Provide the [x, y] coordinate of the cell's center where the given text is located.  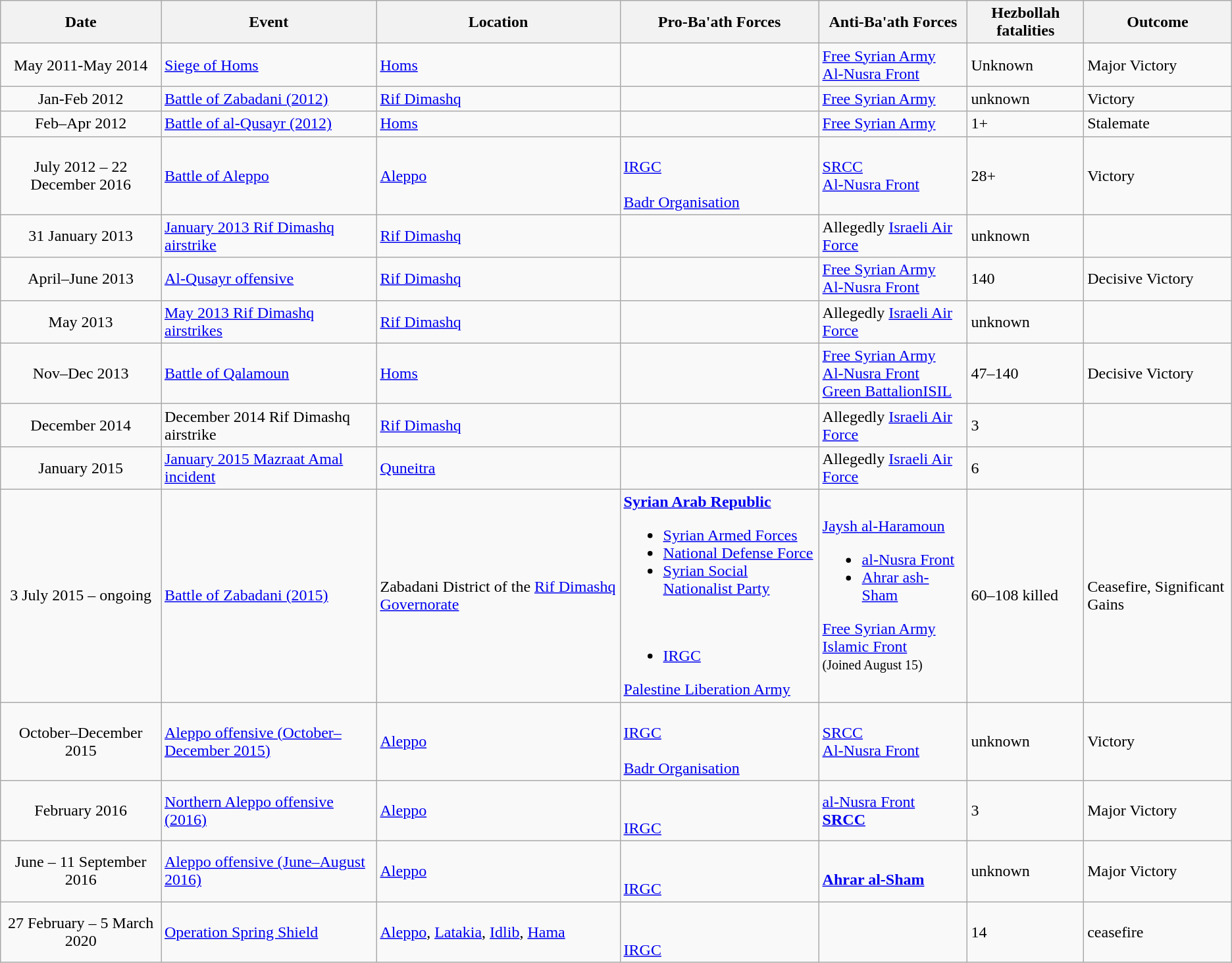
Siege of Homs [269, 65]
Quneitra [498, 467]
14 [1025, 932]
Location [498, 22]
February 2016 [81, 811]
January 2015 [81, 467]
Pro-Ba'ath Forces [719, 22]
May 2011-May 2014 [81, 65]
Battle of Zabadani (2012) [269, 99]
3 July 2015 – ongoing [81, 595]
May 2013 Rif Dimashq airstrikes [269, 321]
Battle of al-Qusayr (2012) [269, 124]
Anti-Ba'ath Forces [893, 22]
28+ [1025, 175]
47–140 [1025, 373]
27 February – 5 March 2020 [81, 932]
Operation Spring Shield [269, 932]
January 2013 Rif Dimashq airstrike [269, 236]
Aleppo, Latakia, Idlib, Hama [498, 932]
Northern Aleppo offensive (2016) [269, 811]
Event [269, 22]
Ahrar al-Sham [893, 872]
Jaysh al-Haramoun al-Nusra Front Ahrar ash-Sham Free Syrian Army Islamic Front(Joined August 15) [893, 595]
May 2013 [81, 321]
Free Syrian ArmyAl-Nusra FrontGreen BattalionISIL [893, 373]
Aleppo offensive (June–August 2016) [269, 872]
June – 11 September 2016 [81, 872]
Outcome [1158, 22]
140 [1025, 279]
60–108 killed [1025, 595]
October–December 2015 [81, 741]
January 2015 Mazraat Amal incident [269, 467]
December 2014 Rif Dimashq airstrike [269, 425]
Syrian Arab Republic Syrian Armed Forces National Defense Force Syrian Social Nationalist Party IRGC Palestine Liberation Army [719, 595]
April–June 2013 [81, 279]
Battle of Aleppo [269, 175]
Zabadani District of the Rif Dimashq Governorate [498, 595]
1+ [1025, 124]
31 January 2013 [81, 236]
6 [1025, 467]
Unknown [1025, 65]
Date [81, 22]
July 2012 – 22 December 2016 [81, 175]
Hezbollah fatalities [1025, 22]
Battle of Qalamoun [269, 373]
Al-Qusayr offensive [269, 279]
Jan-Feb 2012 [81, 99]
Stalemate [1158, 124]
al-Nusra Front SRCC [893, 811]
Nov–Dec 2013 [81, 373]
December 2014 [81, 425]
Aleppo offensive (October–December 2015) [269, 741]
Ceasefire, Significant Gains [1158, 595]
Battle of Zabadani (2015) [269, 595]
Feb–Apr 2012 [81, 124]
ceasefire [1158, 932]
